Locate the cell with the specified text and output its (x, y) center coordinate. 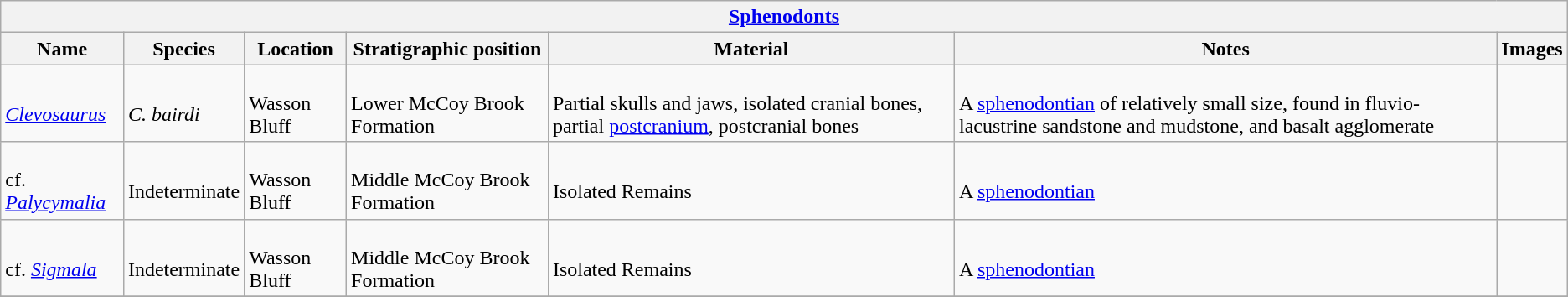
Notes (1225, 49)
C. bairdi (183, 103)
Material (750, 49)
Location (296, 49)
Name (62, 49)
Partial skulls and jaws, isolated cranial bones, partial postcranium, postcranial bones (750, 103)
A sphenodontian of relatively small size, found in fluvio-lacustrine sandstone and mudstone, and basalt agglomerate (1225, 103)
cf. Sigmala (62, 258)
Stratigraphic position (447, 49)
Clevosaurus (62, 103)
cf. Palycymalia (62, 180)
Sphenodonts (784, 17)
Images (1532, 49)
Lower McCoy Brook Formation (447, 103)
Species (183, 49)
